Determine the (x, y) coordinate at the center of the cell enclosing the given text.  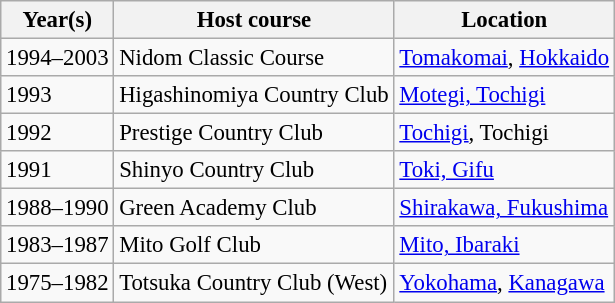
Higashinomiya Country Club (254, 95)
Mito Golf Club (254, 245)
Location (504, 20)
1983–1987 (58, 245)
1988–1990 (58, 208)
Motegi, Tochigi (504, 95)
Tomakomai, Hokkaido (504, 58)
Totsuka Country Club (West) (254, 283)
Year(s) (58, 20)
Green Academy Club (254, 208)
Prestige Country Club (254, 133)
1991 (58, 170)
Host course (254, 20)
Yokohama, Kanagawa (504, 283)
Nidom Classic Course (254, 58)
1993 (58, 95)
Shinyo Country Club (254, 170)
1975–1982 (58, 283)
Tochigi, Tochigi (504, 133)
Shirakawa, Fukushima (504, 208)
1992 (58, 133)
Toki, Gifu (504, 170)
Mito, Ibaraki (504, 245)
1994–2003 (58, 58)
